Pinpoint the cell where the given text exists, returning its [x, y] midpoint coordinate. 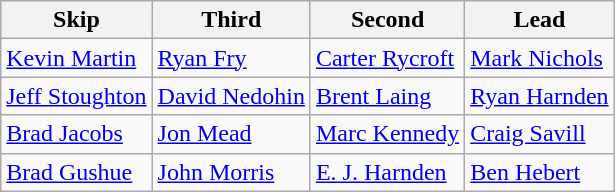
Ryan Fry [231, 58]
Second [387, 20]
Ben Hebert [540, 172]
Jon Mead [231, 134]
Craig Savill [540, 134]
Brad Jacobs [76, 134]
Lead [540, 20]
David Nedohin [231, 96]
E. J. Harnden [387, 172]
Marc Kennedy [387, 134]
Jeff Stoughton [76, 96]
John Morris [231, 172]
Carter Rycroft [387, 58]
Brad Gushue [76, 172]
Ryan Harnden [540, 96]
Skip [76, 20]
Mark Nichols [540, 58]
Third [231, 20]
Brent Laing [387, 96]
Kevin Martin [76, 58]
